For the text-containing cell, return its midpoint in [X, Y] coordinate format. 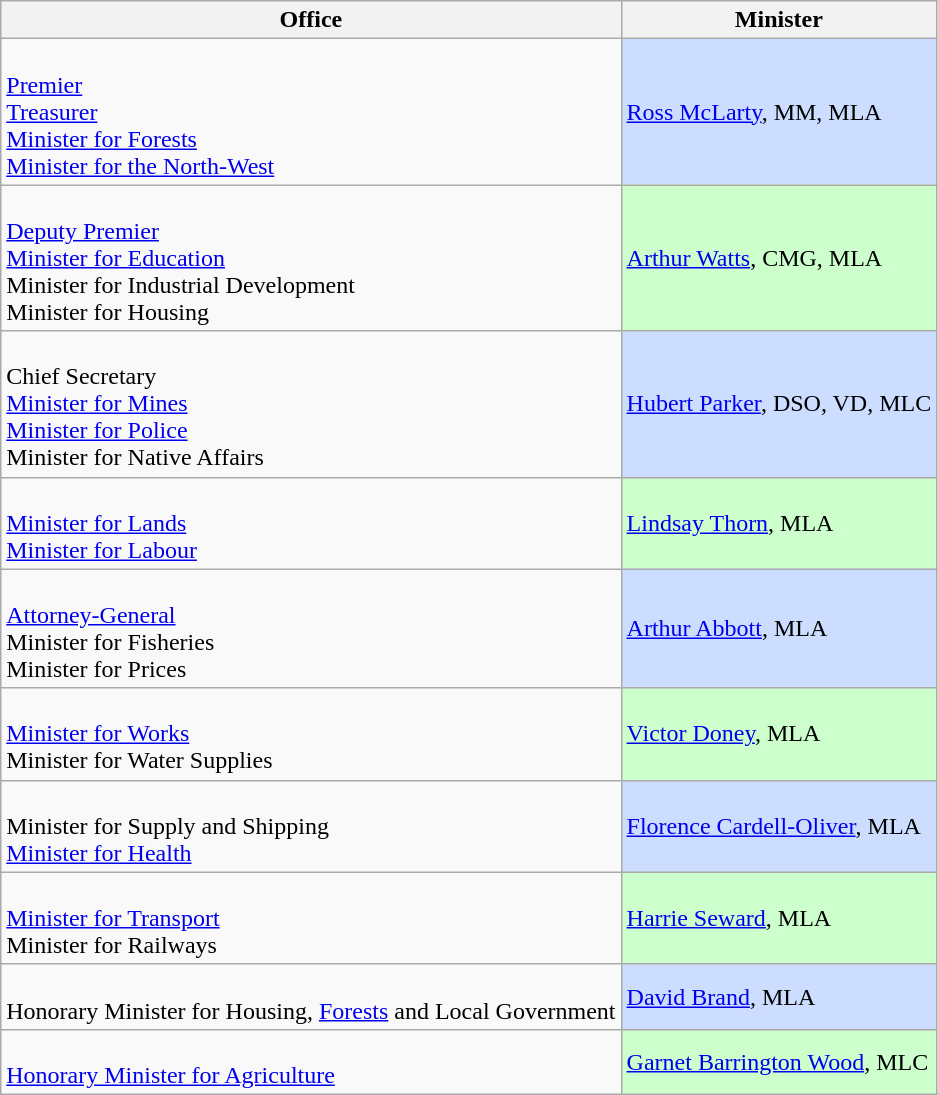
Victor Doney, MLA [779, 734]
Florence Cardell-Oliver, MLA [779, 826]
Minister for Supply and Shipping Minister for Health [311, 826]
Chief Secretary Minister for Mines Minister for Police Minister for Native Affairs [311, 404]
Harrie Seward, MLA [779, 918]
Attorney-General Minister for Fisheries Minister for Prices [311, 628]
Lindsay Thorn, MLA [779, 523]
Arthur Abbott, MLA [779, 628]
Hubert Parker, DSO, VD, MLC [779, 404]
Arthur Watts, CMG, MLA [779, 258]
Minister for Lands Minister for Labour [311, 523]
David Brand, MLA [779, 996]
Minister for Transport Minister for Railways [311, 918]
Honorary Minister for Agriculture [311, 1062]
Minister for Works Minister for Water Supplies [311, 734]
Minister [779, 20]
Deputy Premier Minister for Education Minister for Industrial Development Minister for Housing [311, 258]
Garnet Barrington Wood, MLC [779, 1062]
Premier Treasurer Minister for Forests Minister for the North-West [311, 112]
Office [311, 20]
Honorary Minister for Housing, Forests and Local Government [311, 996]
Ross McLarty, MM, MLA [779, 112]
